Detect which cell encompasses the target text, then output its [x, y] center coordinate. 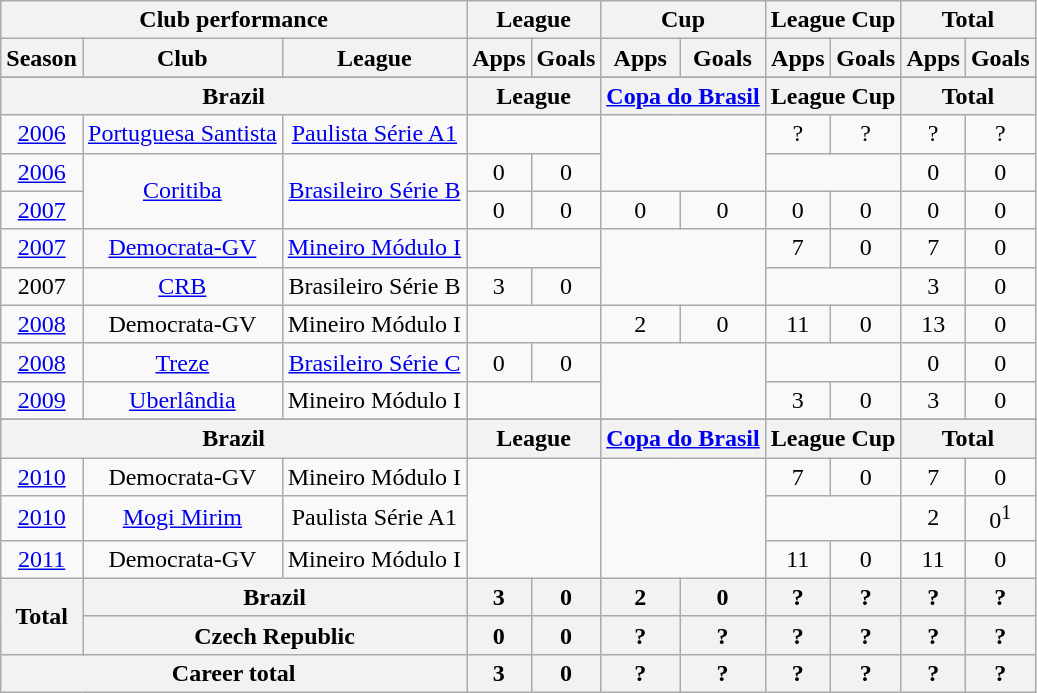
Portuguesa Santista [182, 134]
Brasileiro Série C [374, 362]
2011 [42, 559]
Club performance [234, 20]
Coritiba [182, 191]
Czech Republic [274, 635]
Uberlândia [182, 400]
Mogi Mirim [182, 518]
Cup [683, 20]
CRB [182, 286]
2009 [42, 400]
13 [933, 324]
Career total [234, 673]
Club [182, 58]
01 [1000, 518]
Treze [182, 362]
Season [42, 58]
